Provide the [X, Y] coordinate of the cell's center where the given text is located.  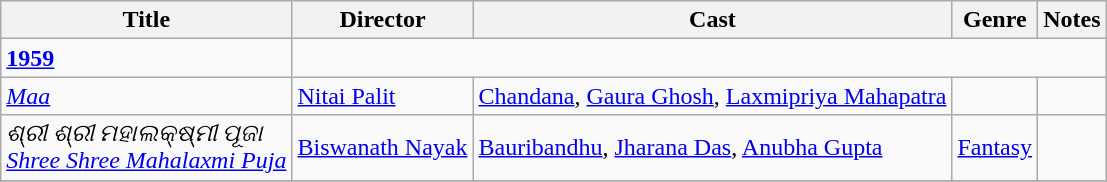
Fantasy [995, 148]
Title [146, 20]
Genre [995, 20]
Nitai Palit [382, 96]
Notes [1072, 20]
Director [382, 20]
1959 [146, 58]
Cast [712, 20]
ଶ୍ରୀ ଶ୍ରୀ ମହାଲକ୍ଷ୍ମୀ ପୂଜାShree Shree Mahalaxmi Puja [146, 148]
Maa [146, 96]
Biswanath Nayak [382, 148]
Chandana, Gaura Ghosh, Laxmipriya Mahapatra [712, 96]
Bauribandhu, Jharana Das, Anubha Gupta [712, 148]
